Capture the cell that displays the provided text and extract its [X, Y] central coordinate. 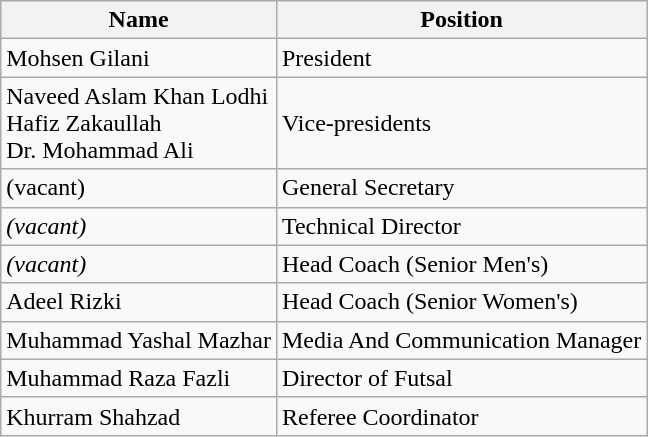
Muhammad Raza Fazli [139, 378]
President [461, 58]
Media And Communication Manager [461, 340]
Naveed Aslam Khan Lodhi Hafiz Zakaullah Dr. Mohammad Ali [139, 123]
Mohsen Gilani [139, 58]
Khurram Shahzad [139, 416]
General Secretary [461, 188]
Position [461, 20]
Technical Director [461, 226]
Name [139, 20]
Director of Futsal [461, 378]
Adeel Rizki [139, 302]
Muhammad Yashal Mazhar [139, 340]
Referee Coordinator [461, 416]
Head Coach (Senior Women's) [461, 302]
Head Coach (Senior Men's) [461, 264]
Vice-presidents [461, 123]
